Find where the given text appears and provide that cell's center as (x, y) coordinate. 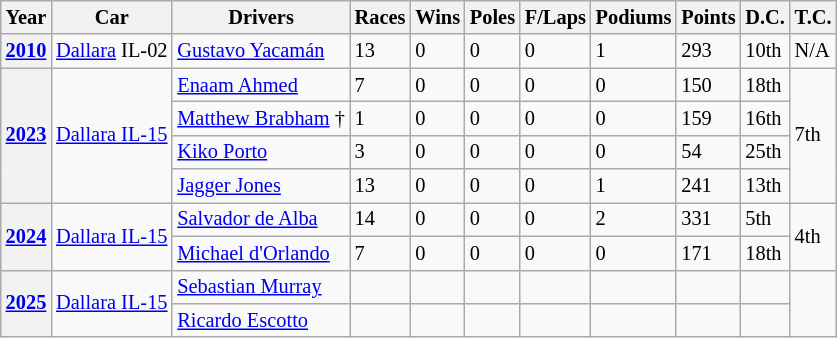
Year (26, 17)
2024 (26, 236)
Gustavo Yacamán (260, 51)
2023 (26, 136)
Enaam Ahmed (260, 85)
Races (380, 17)
2 (634, 219)
3 (380, 152)
Dallara IL-02 (112, 51)
171 (708, 253)
150 (708, 85)
D.C. (764, 17)
Drivers (260, 17)
5th (764, 219)
T.C. (814, 17)
159 (708, 118)
N/A (814, 51)
Wins (438, 17)
25th (764, 152)
2025 (26, 304)
2010 (26, 51)
7th (814, 136)
Salvador de Alba (260, 219)
Jagger Jones (260, 186)
Car (112, 17)
10th (764, 51)
Matthew Brabham † (260, 118)
Ricardo Escotto (260, 320)
F/Laps (556, 17)
54 (708, 152)
Michael d'Orlando (260, 253)
Poles (492, 17)
Podiums (634, 17)
Sebastian Murray (260, 287)
16th (764, 118)
241 (708, 186)
14 (380, 219)
Kiko Porto (260, 152)
4th (814, 236)
Points (708, 17)
331 (708, 219)
13th (764, 186)
293 (708, 51)
